Return (x, y) of the center of cell containing provided text 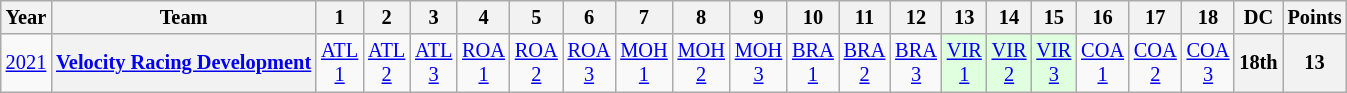
MOH1 (644, 63)
6 (590, 17)
BRA3 (916, 63)
Year (26, 17)
9 (758, 17)
16 (1102, 17)
2021 (26, 63)
15 (1054, 17)
14 (1010, 17)
3 (434, 17)
DC (1258, 17)
4 (484, 17)
7 (644, 17)
COA2 (1156, 63)
8 (702, 17)
2 (386, 17)
Points (1315, 17)
BRA1 (813, 63)
COA3 (1208, 63)
1 (340, 17)
VIR3 (1054, 63)
ROA1 (484, 63)
ATL2 (386, 63)
5 (536, 17)
Velocity Racing Development (184, 63)
12 (916, 17)
17 (1156, 17)
BRA2 (865, 63)
VIR2 (1010, 63)
ROA3 (590, 63)
ATL3 (434, 63)
18 (1208, 17)
10 (813, 17)
MOH2 (702, 63)
Team (184, 17)
11 (865, 17)
18th (1258, 63)
COA1 (1102, 63)
MOH3 (758, 63)
VIR1 (964, 63)
ROA2 (536, 63)
ATL1 (340, 63)
